Provide the [X, Y] coordinate of the cell's center where the given text is located.  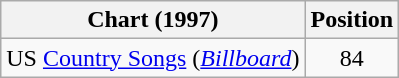
Position [352, 20]
US Country Songs (Billboard) [153, 58]
Chart (1997) [153, 20]
84 [352, 58]
